Extract the (x, y) coordinate from the center of the cell holding the provided text.  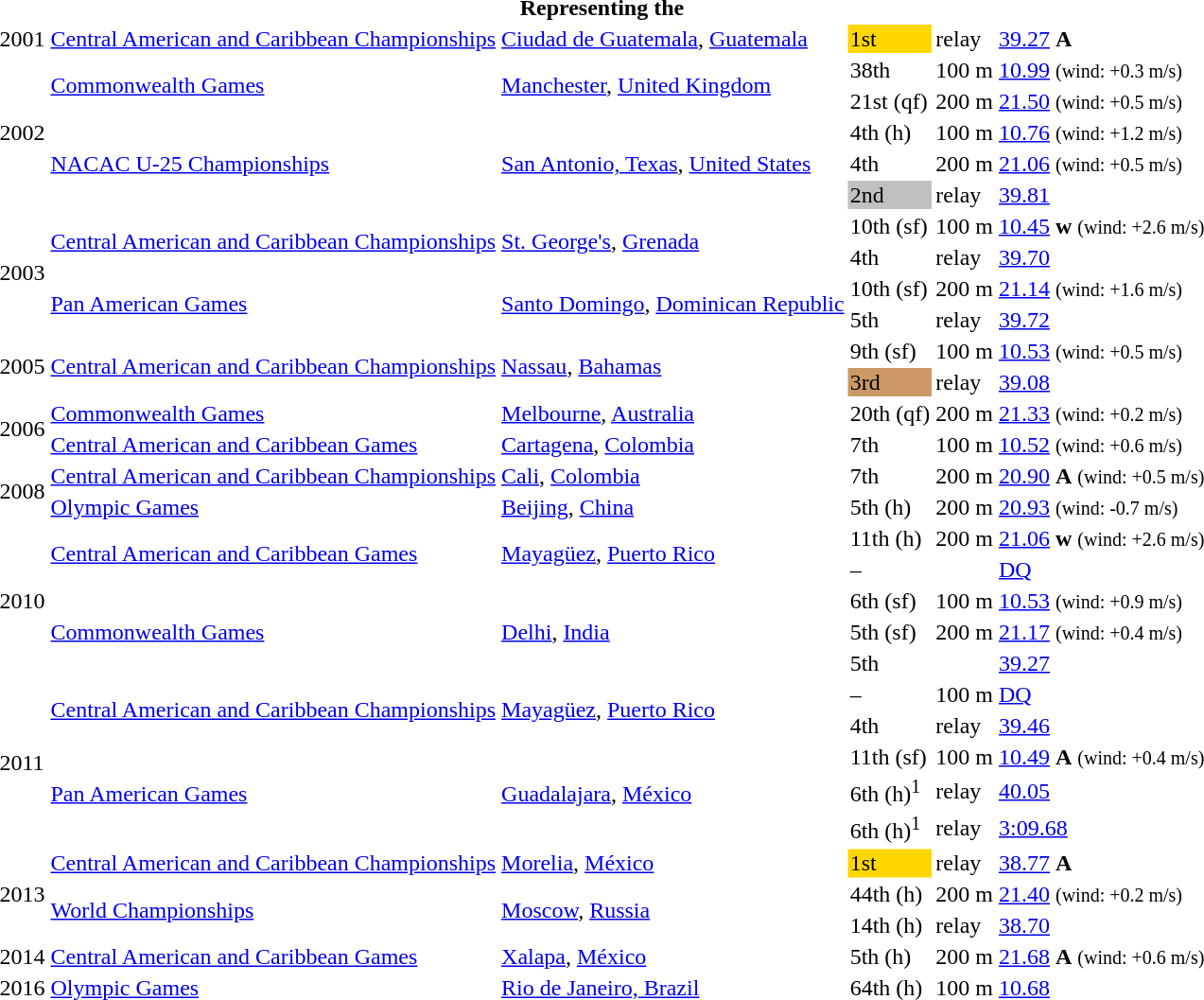
11th (h) (890, 538)
Xalapa, México (673, 956)
Santo Domingo, Dominican Republic (673, 305)
St. George's, Grenada (673, 242)
Cartagena, Colombia (673, 445)
Guadalajara, México (673, 795)
Beijing, China (673, 507)
Ciudad de Guatemala, Guatemala (673, 39)
NACAC U-25 Championships (273, 164)
5th (sf) (890, 632)
11th (sf) (890, 757)
Olympic Games (273, 507)
Morelia, México (673, 863)
Melbourne, Australia (673, 413)
44th (h) (890, 894)
3rd (890, 382)
9th (sf) (890, 351)
Delhi, India (673, 632)
38th (890, 70)
Moscow, Russia (673, 910)
Manchester, United Kingdom (673, 85)
21st (qf) (890, 101)
2nd (890, 195)
San Antonio, Texas, United States (673, 164)
Cali, Colombia (673, 476)
World Championships (273, 910)
4th (h) (890, 132)
14th (h) (890, 925)
Nassau, Bahamas (673, 367)
20th (qf) (890, 413)
6th (sf) (890, 601)
